Determine the (x, y) coordinate at the center of the cell enclosing the given text.  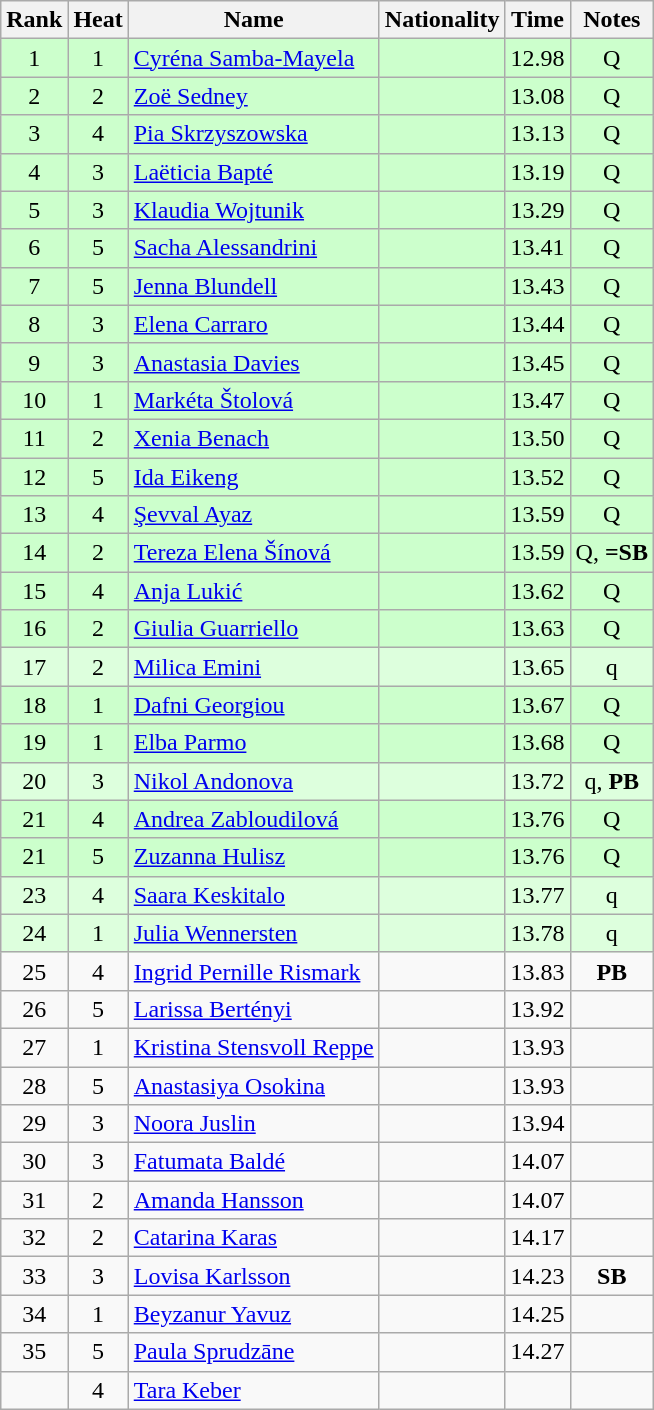
10 (34, 400)
27 (34, 1047)
SB (612, 1276)
6 (34, 248)
7 (34, 286)
13.08 (538, 96)
13.72 (538, 781)
13.47 (538, 400)
13.52 (538, 477)
13.68 (538, 743)
13.44 (538, 324)
17 (34, 667)
33 (34, 1276)
12 (34, 477)
13.29 (538, 210)
23 (34, 895)
Anja Lukić (254, 591)
15 (34, 591)
Elena Carraro (254, 324)
Saara Keskitalo (254, 895)
16 (34, 629)
13.41 (538, 248)
Cyréna Samba-Mayela (254, 58)
13.67 (538, 705)
11 (34, 438)
Ida Eikeng (254, 477)
Jenna Blundell (254, 286)
Markéta Štolová (254, 400)
13.62 (538, 591)
Larissa Bertényi (254, 1009)
Q, =SB (612, 553)
14.17 (538, 1238)
Fatumata Baldé (254, 1162)
26 (34, 1009)
31 (34, 1200)
25 (34, 971)
29 (34, 1124)
13.19 (538, 172)
Julia Wennersten (254, 933)
13.92 (538, 1009)
13.83 (538, 971)
Rank (34, 20)
14.27 (538, 1352)
Lovisa Karlsson (254, 1276)
14 (34, 553)
Şevval Ayaz (254, 515)
14.23 (538, 1276)
13.63 (538, 629)
Andrea Zabloudilová (254, 819)
Notes (612, 20)
Catarina Karas (254, 1238)
Heat (98, 20)
Zoë Sedney (254, 96)
19 (34, 743)
13.65 (538, 667)
Pia Skrzyszowska (254, 134)
34 (34, 1314)
Kristina Stensvoll Reppe (254, 1047)
Nikol Andonova (254, 781)
Zuzanna Hulisz (254, 857)
Giulia Guarriello (254, 629)
35 (34, 1352)
13.50 (538, 438)
Elba Parmo (254, 743)
12.98 (538, 58)
18 (34, 705)
13.94 (538, 1124)
Xenia Benach (254, 438)
Sacha Alessandrini (254, 248)
Time (538, 20)
Noora Juslin (254, 1124)
Nationality (442, 20)
Ingrid Pernille Rismark (254, 971)
13.43 (538, 286)
13.45 (538, 362)
13.77 (538, 895)
30 (34, 1162)
Paula Sprudzāne (254, 1352)
14.25 (538, 1314)
q, PB (612, 781)
13 (34, 515)
20 (34, 781)
Milica Emini (254, 667)
13.78 (538, 933)
Anastasia Davies (254, 362)
Laëticia Bapté (254, 172)
Anastasiya Osokina (254, 1085)
24 (34, 933)
Beyzanur Yavuz (254, 1314)
9 (34, 362)
Klaudia Wojtunik (254, 210)
Dafni Georgiou (254, 705)
PB (612, 971)
32 (34, 1238)
Name (254, 20)
13.13 (538, 134)
8 (34, 324)
28 (34, 1085)
Tara Keber (254, 1390)
Tereza Elena Šínová (254, 553)
Amanda Hansson (254, 1200)
